Capture the cell that displays the provided text and extract its [x, y] central coordinate. 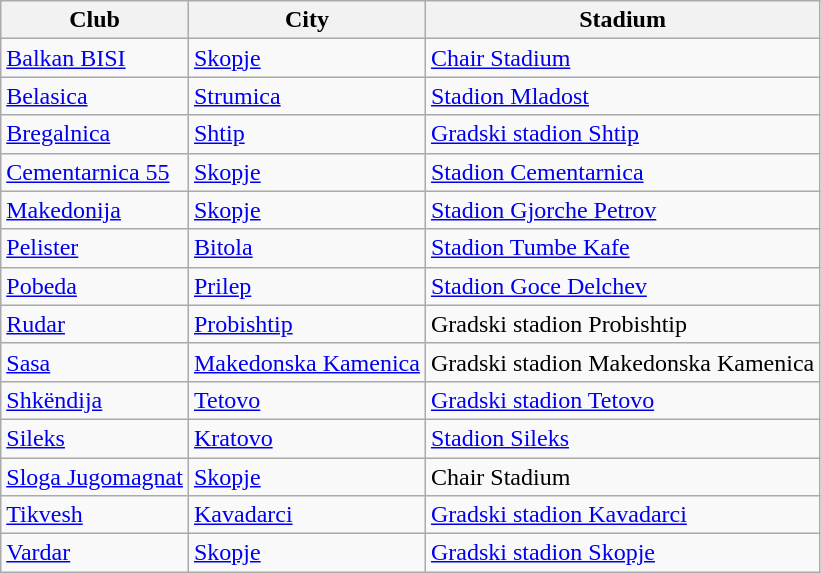
Bregalnica [95, 134]
Stadion Gjorche Petrov [622, 210]
Probishtip [306, 324]
Vardar [95, 553]
Gradski stadion Probishtip [622, 324]
Cementarnica 55 [95, 172]
Belasica [95, 96]
Shkëndija [95, 400]
Shtip [306, 134]
Stadion Sileks [622, 438]
Gradski stadion Kavadarci [622, 515]
Prilep [306, 286]
Sloga Jugomagnat [95, 477]
Gradski stadion Makedonska Kamenica [622, 362]
Pelister [95, 248]
Stadion Cementarnica [622, 172]
Sileks [95, 438]
Gradski stadion Tetovo [622, 400]
Strumica [306, 96]
Stadium [622, 20]
Club [95, 20]
Bitola [306, 248]
Pobeda [95, 286]
Sasa [95, 362]
Rudar [95, 324]
Stadion Tumbe Kafe [622, 248]
Tikvesh [95, 515]
Makedonija [95, 210]
City [306, 20]
Stadion Mladost [622, 96]
Gradski stadion Skopje [622, 553]
Makedonska Kamenica [306, 362]
Gradski stadion Shtip [622, 134]
Kavadarci [306, 515]
Stadion Goce Delchev [622, 286]
Kratovo [306, 438]
Tetovo [306, 400]
Balkan BISI [95, 58]
